Identify which cell holds the provided text, then report its (x, y) central coordinate. 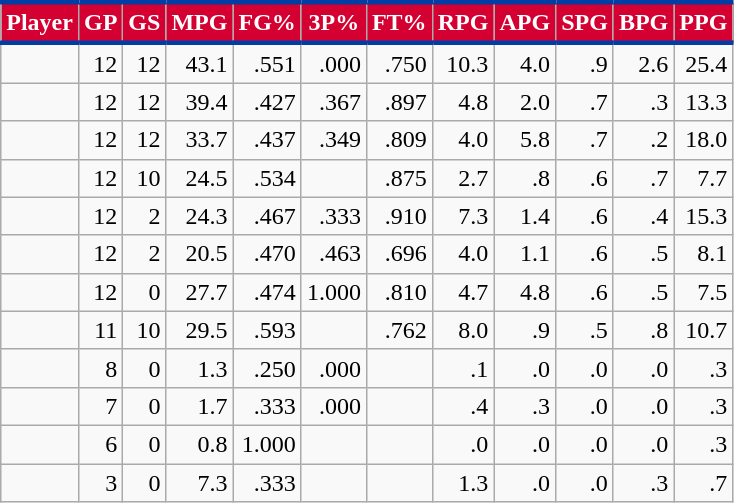
.437 (267, 140)
.762 (399, 330)
33.7 (200, 140)
3 (100, 483)
1.7 (200, 406)
.750 (399, 63)
.696 (399, 254)
GS (144, 22)
43.1 (200, 63)
FT% (399, 22)
.463 (334, 254)
.470 (267, 254)
RPG (463, 22)
18.0 (704, 140)
.551 (267, 63)
25.4 (704, 63)
.875 (399, 178)
7 (100, 406)
7.5 (704, 292)
0.8 (200, 444)
.2 (643, 140)
FG% (267, 22)
24.3 (200, 216)
2.7 (463, 178)
.474 (267, 292)
MPG (200, 22)
.1 (463, 368)
24.5 (200, 178)
.534 (267, 178)
1.4 (525, 216)
10.7 (704, 330)
BPG (643, 22)
6 (100, 444)
.427 (267, 102)
1.1 (525, 254)
.910 (399, 216)
27.7 (200, 292)
.593 (267, 330)
15.3 (704, 216)
.367 (334, 102)
.349 (334, 140)
5.8 (525, 140)
3P% (334, 22)
8 (100, 368)
13.3 (704, 102)
.809 (399, 140)
.897 (399, 102)
PPG (704, 22)
39.4 (200, 102)
APG (525, 22)
2.6 (643, 63)
.250 (267, 368)
20.5 (200, 254)
Player (40, 22)
.467 (267, 216)
11 (100, 330)
.810 (399, 292)
7.7 (704, 178)
GP (100, 22)
SPG (585, 22)
8.1 (704, 254)
4.7 (463, 292)
2.0 (525, 102)
8.0 (463, 330)
29.5 (200, 330)
10.3 (463, 63)
